Search for the cell housing the specified text and yield its (X, Y) center coordinate. 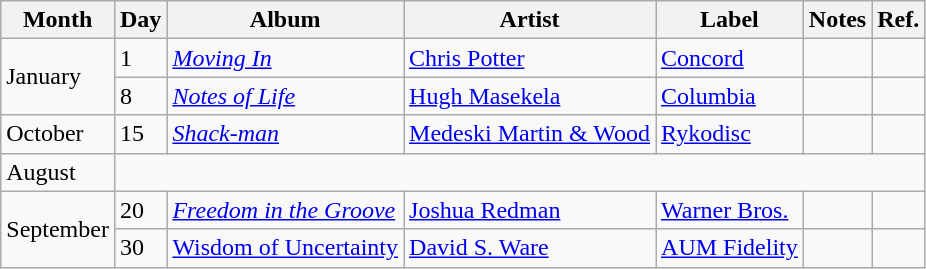
15 (140, 134)
Warner Bros. (730, 210)
Album (286, 20)
David S. Ware (530, 248)
September (58, 229)
August (58, 172)
Concord (730, 58)
Rykodisc (730, 134)
20 (140, 210)
Notes of Life (286, 96)
Columbia (730, 96)
Wisdom of Uncertainty (286, 248)
Ref. (898, 20)
Freedom in the Groove (286, 210)
October (58, 134)
AUM Fidelity (730, 248)
Artist (530, 20)
Moving In (286, 58)
Shack-man (286, 134)
Month (58, 20)
Notes (837, 20)
January (58, 77)
30 (140, 248)
Label (730, 20)
8 (140, 96)
1 (140, 58)
Day (140, 20)
Joshua Redman (530, 210)
Medeski Martin & Wood (530, 134)
Chris Potter (530, 58)
Hugh Masekela (530, 96)
